Extract the (x, y) coordinate from the center of the cell holding the provided text.  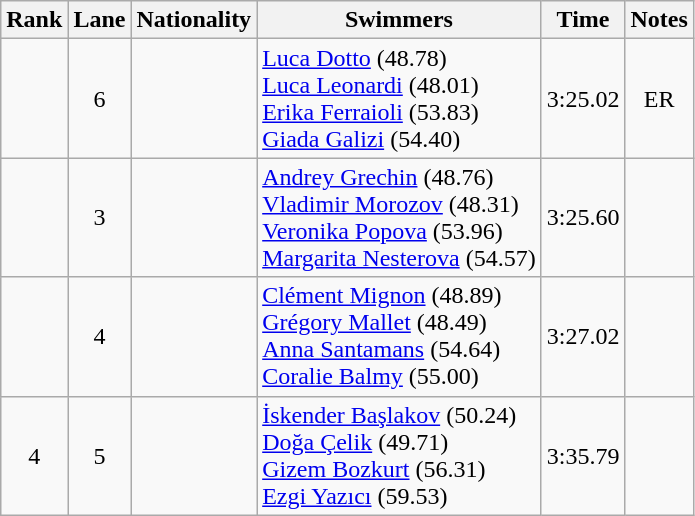
3:27.02 (583, 336)
Clément Mignon (48.89)Grégory Mallet (48.49)Anna Santamans (54.64)Coralie Balmy (55.00) (400, 336)
3:25.60 (583, 218)
Nationality (194, 20)
5 (100, 456)
3:25.02 (583, 98)
3 (100, 218)
Lane (100, 20)
Swimmers (400, 20)
Andrey Grechin (48.76)Vladimir Morozov (48.31)Veronika Popova (53.96)Margarita Nesterova (54.57) (400, 218)
Rank (34, 20)
3:35.79 (583, 456)
ER (659, 98)
Luca Dotto (48.78)Luca Leonardi (48.01)Erika Ferraioli (53.83)Giada Galizi (54.40) (400, 98)
İskender Başlakov (50.24)Doğa Çelik (49.71)Gizem Bozkurt (56.31)Ezgi Yazıcı (59.53) (400, 456)
6 (100, 98)
Time (583, 20)
Notes (659, 20)
